Find where the given text appears and provide that cell's center as [X, Y] coordinate. 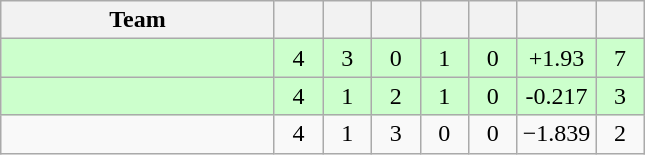
-0.217 [556, 96]
−1.839 [556, 134]
+1.93 [556, 58]
7 [620, 58]
Team [138, 20]
